Identify which cell holds the provided text, then report its (x, y) central coordinate. 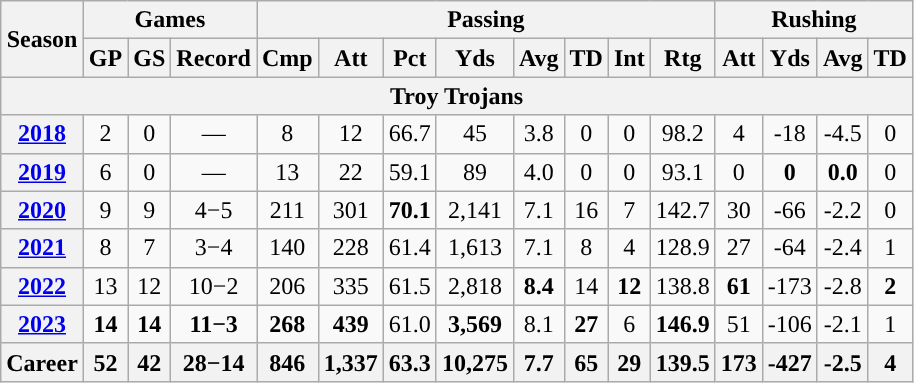
Passing (486, 20)
146.9 (682, 324)
42 (150, 362)
-2.2 (842, 210)
173 (738, 362)
GS (150, 58)
61.4 (410, 248)
GP (105, 58)
1,613 (474, 248)
3,569 (474, 324)
2018 (42, 134)
4−5 (214, 210)
-2.5 (842, 362)
Career (42, 362)
2022 (42, 286)
98.2 (682, 134)
66.7 (410, 134)
61.0 (410, 324)
2020 (42, 210)
10,275 (474, 362)
0.0 (842, 172)
Cmp (287, 58)
439 (350, 324)
45 (474, 134)
51 (738, 324)
3−4 (214, 248)
2,141 (474, 210)
8.1 (538, 324)
-2.4 (842, 248)
52 (105, 362)
22 (350, 172)
2019 (42, 172)
206 (287, 286)
4.0 (538, 172)
10−2 (214, 286)
65 (586, 362)
61.5 (410, 286)
3.8 (538, 134)
846 (287, 362)
128.9 (682, 248)
89 (474, 172)
Record (214, 58)
Rtg (682, 58)
-173 (790, 286)
142.7 (682, 210)
2,818 (474, 286)
28−14 (214, 362)
70.1 (410, 210)
2023 (42, 324)
8.4 (538, 286)
2021 (42, 248)
228 (350, 248)
63.3 (410, 362)
Troy Trojans (457, 96)
139.5 (682, 362)
Pct (410, 58)
Int (629, 58)
Season (42, 39)
-106 (790, 324)
Games (170, 20)
140 (287, 248)
-4.5 (842, 134)
16 (586, 210)
138.8 (682, 286)
59.1 (410, 172)
11−3 (214, 324)
Rushing (814, 20)
30 (738, 210)
268 (287, 324)
211 (287, 210)
29 (629, 362)
-66 (790, 210)
7.7 (538, 362)
-427 (790, 362)
93.1 (682, 172)
301 (350, 210)
1,337 (350, 362)
335 (350, 286)
61 (738, 286)
-2.1 (842, 324)
-64 (790, 248)
-2.8 (842, 286)
-18 (790, 134)
